Capture the cell that displays the provided text and extract its (X, Y) central coordinate. 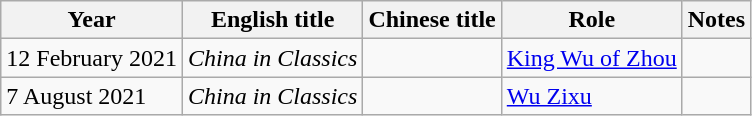
King Wu of Zhou (592, 58)
12 February 2021 (92, 58)
Wu Zixu (592, 96)
Year (92, 20)
Chinese title (432, 20)
Notes (716, 20)
7 August 2021 (92, 96)
Role (592, 20)
English title (272, 20)
